Return the [X, Y] coordinate for the center point of the cell that contains the specified text.  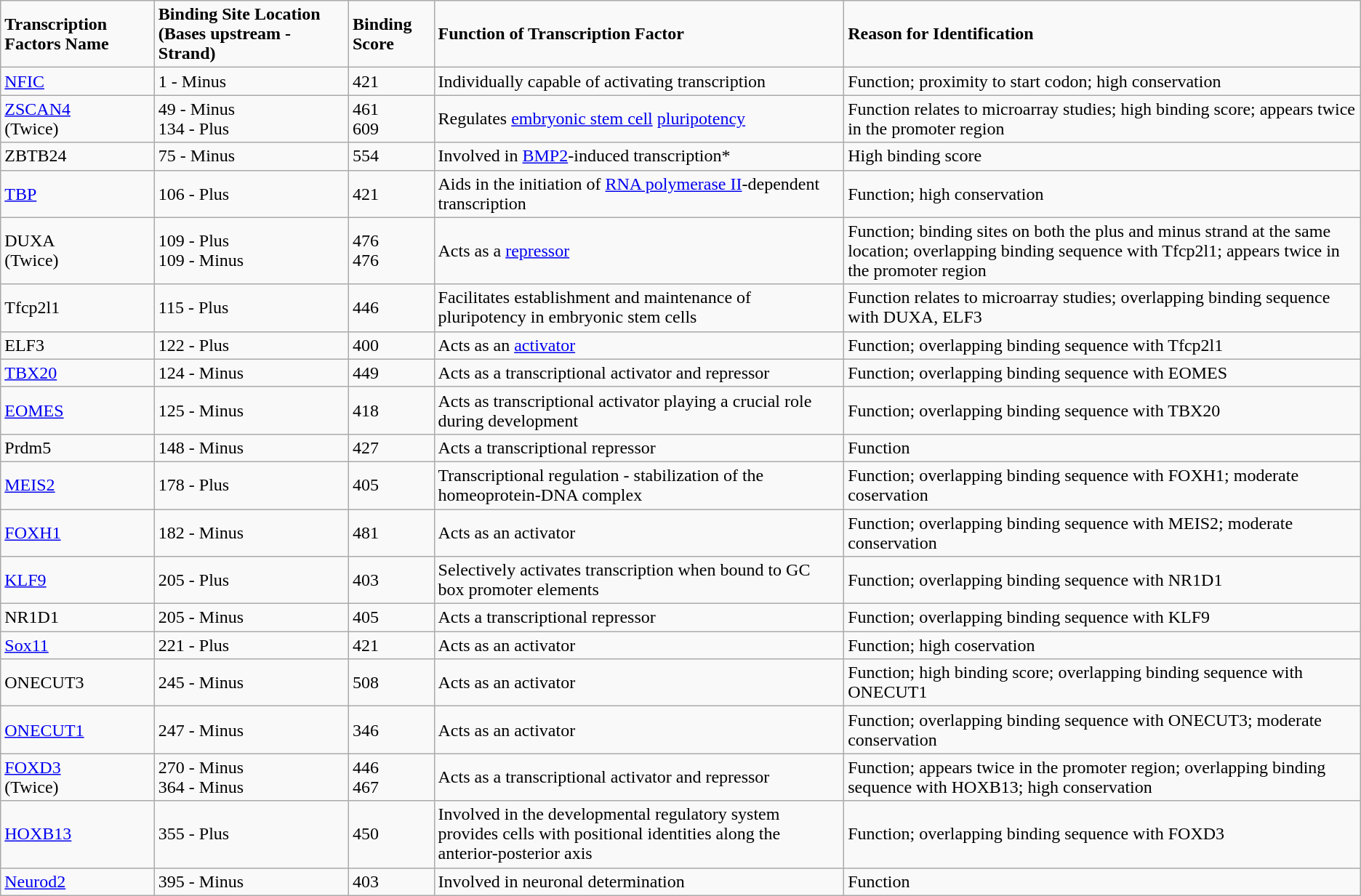
449 [391, 373]
400 [391, 345]
Facilitates establishment and maintenance of pluripotency in embryonic stem cells [639, 308]
461609 [391, 119]
Function; overlapping binding sequence with FOXH1; moderate coservation [1102, 485]
418 [391, 410]
Function; overlapping binding sequence with KLF9 [1102, 618]
KLF9 [78, 580]
NFIC [78, 81]
Function of Transcription Factor [639, 34]
49 - Minus134 - Plus [252, 119]
ONECUT1 [78, 730]
Function; high binding score; overlapping binding sequence with ONECUT1 [1102, 683]
Selectively activates transcription when bound to GC box promoter elements [639, 580]
Binding Site Location (Bases upstream - Strand) [252, 34]
ZBTB24 [78, 156]
1 - Minus [252, 81]
75 - Minus [252, 156]
EOMES [78, 410]
508 [391, 683]
FOXD3(Twice) [78, 778]
221 - Plus [252, 645]
Function; overlapping binding sequence with MEIS2; moderate conservation [1102, 532]
Function; high coservation [1102, 645]
Transcription Factors Name [78, 34]
Reason for Identification [1102, 34]
Acts as a repressor [639, 251]
476476 [391, 251]
395 - Minus [252, 881]
446 [391, 308]
Function; overlapping binding sequence with FOXD3 [1102, 834]
High binding score [1102, 156]
247 - Minus [252, 730]
MEIS2 [78, 485]
Individually capable of activating transcription [639, 81]
Function; overlapping binding sequence with EOMES [1102, 373]
554 [391, 156]
355 - Plus [252, 834]
115 - Plus [252, 308]
205 - Minus [252, 618]
ZSCAN4(Twice) [78, 119]
Function; proximity to start codon; high conservation [1102, 81]
FOXH1 [78, 532]
Involved in neuronal determination [639, 881]
ELF3 [78, 345]
124 - Minus [252, 373]
Prdm5 [78, 448]
270 - Minus364 - Minus [252, 778]
125 - Minus [252, 410]
Function relates to microarray studies; overlapping binding sequence with DUXA, ELF3 [1102, 308]
450 [391, 834]
Acts as transcriptional activator playing a crucial role during development [639, 410]
Regulates embryonic stem cell pluripotency [639, 119]
182 - Minus [252, 532]
Binding Score [391, 34]
Function; overlapping binding sequence with ONECUT3; moderate conservation [1102, 730]
446467 [391, 778]
148 - Minus [252, 448]
DUXA(Twice) [78, 251]
481 [391, 532]
Function relates to microarray studies; high binding score; appears twice in the promoter region [1102, 119]
346 [391, 730]
TBX20 [78, 373]
205 - Plus [252, 580]
Involved in the developmental regulatory system provides cells with positional identities along the anterior-posterior axis [639, 834]
Function; overlapping binding sequence with NR1D1 [1102, 580]
Tfcp2l1 [78, 308]
427 [391, 448]
245 - Minus [252, 683]
Aids in the initiation of RNA polymerase II-dependent transcription [639, 193]
178 - Plus [252, 485]
Involved in BMP2-induced transcription* [639, 156]
Function; appears twice in the promoter region; overlapping binding sequence with HOXB13; high conservation [1102, 778]
Function; overlapping binding sequence with TBX20 [1102, 410]
TBP [78, 193]
HOXB13 [78, 834]
ONECUT3 [78, 683]
Sox11 [78, 645]
106 - Plus [252, 193]
Transcriptional regulation - stabilization of the homeoprotein-DNA complex [639, 485]
Function; overlapping binding sequence with Tfcp2l1 [1102, 345]
NR1D1 [78, 618]
Neurod2 [78, 881]
109 - Plus109 - Minus [252, 251]
Function; high conservation [1102, 193]
122 - Plus [252, 345]
